Scan for the cell matching the given text and deliver its (X, Y) coordinate at center. 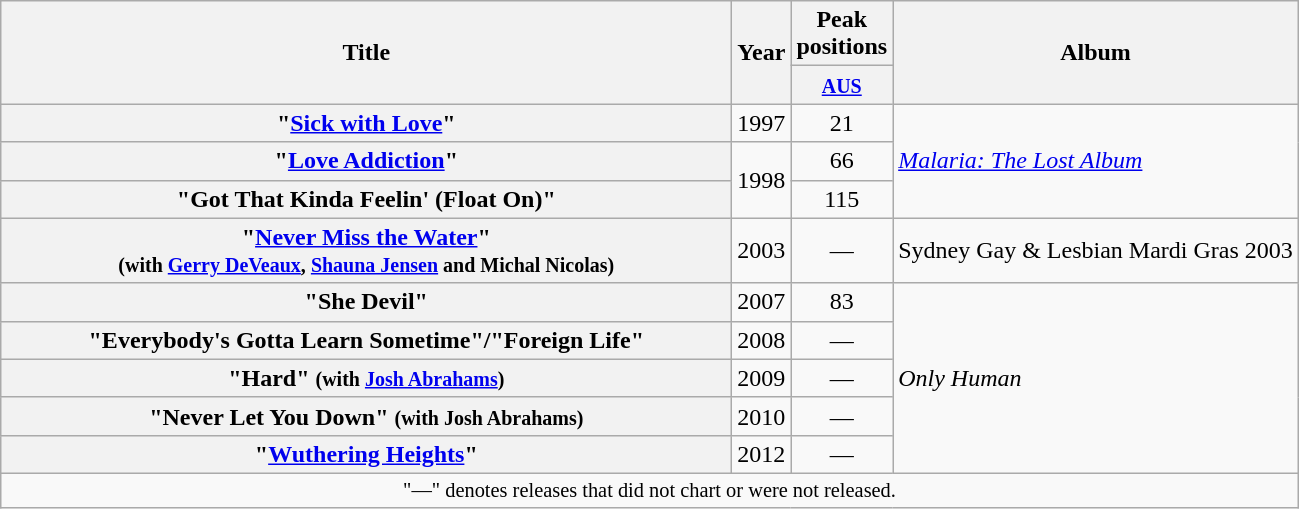
2007 (762, 302)
66 (842, 161)
Malaria: The Lost Album (1096, 161)
1997 (762, 123)
Only Human (1096, 378)
"—" denotes releases that did not chart or were not released. (650, 490)
Peak positions (842, 34)
"Got That Kinda Feelin' (Float On)" (366, 199)
2012 (762, 454)
"She Devil" (366, 302)
"Love Addiction" (366, 161)
AUS (842, 85)
"Never Let You Down" (with Josh Abrahams) (366, 416)
2009 (762, 378)
21 (842, 123)
2003 (762, 250)
Sydney Gay & Lesbian Mardi Gras 2003 (1096, 250)
"Never Miss the Water" (with Gerry DeVeaux, Shauna Jensen and Michal Nicolas) (366, 250)
"Hard" (with Josh Abrahams) (366, 378)
Album (1096, 52)
Title (366, 52)
Year (762, 52)
1998 (762, 180)
"Sick with Love" (366, 123)
"Everybody's Gotta Learn Sometime"/"Foreign Life" (366, 340)
2010 (762, 416)
83 (842, 302)
"Wuthering Heights" (366, 454)
2008 (762, 340)
115 (842, 199)
